Search for the cell housing the specified text and yield its (X, Y) center coordinate. 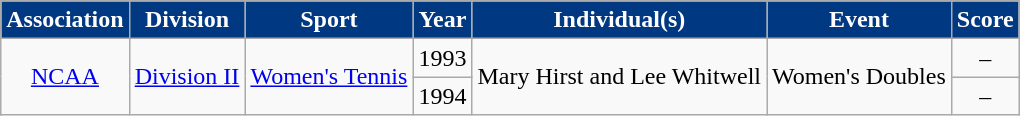
1994 (442, 96)
Sport (329, 20)
1993 (442, 58)
Division II (187, 77)
Mary Hirst and Lee Whitwell (620, 77)
Individual(s) (620, 20)
Women's Doubles (858, 77)
Women's Tennis (329, 77)
Division (187, 20)
Score (985, 20)
Year (442, 20)
Event (858, 20)
Association (65, 20)
NCAA (65, 77)
